Pinpoint the cell where the given text exists, returning its (X, Y) midpoint coordinate. 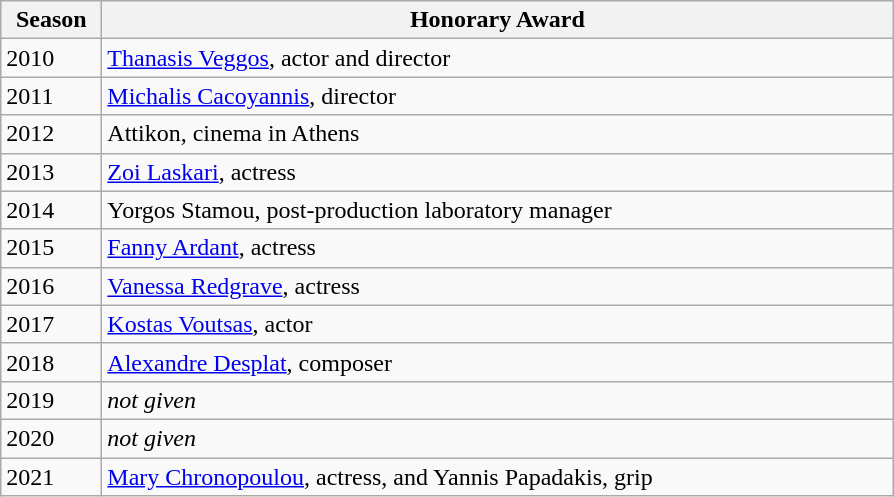
2021 (52, 477)
Attikon, cinema in Athens (498, 134)
Fanny Ardant, actress (498, 248)
Michalis Cacoyannis, director (498, 96)
Season (52, 20)
Vanessa Redgrave, actress (498, 286)
Kostas Voutsas, actor (498, 324)
2016 (52, 286)
2017 (52, 324)
2012 (52, 134)
Zoi Laskari, actress (498, 172)
2010 (52, 58)
2018 (52, 362)
2011 (52, 96)
Alexandre Desplat, composer (498, 362)
Thanasis Veggos, actor and director (498, 58)
Honorary Award (498, 20)
Yorgos Stamou, post-production laboratory manager (498, 210)
2020 (52, 438)
2014 (52, 210)
2013 (52, 172)
2019 (52, 400)
2015 (52, 248)
Mary Chronopoulou, actress, and Yannis Papadakis, grip (498, 477)
